Determine the [X, Y] coordinate at the center of the cell enclosing the given text.  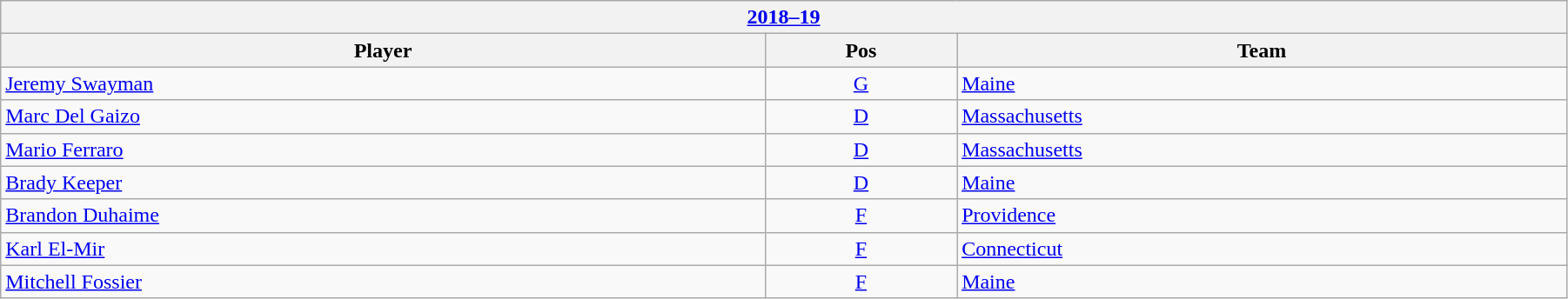
Pos [861, 50]
Karl El-Mir [383, 249]
Brandon Duhaime [383, 216]
Jeremy Swayman [383, 83]
Providence [1262, 216]
Brady Keeper [383, 183]
Connecticut [1262, 249]
2018–19 [784, 17]
Player [383, 50]
Mario Ferraro [383, 149]
G [861, 83]
Mitchell Fossier [383, 282]
Marc Del Gaizo [383, 116]
Team [1262, 50]
